Identify which cell holds the provided text, then report its (X, Y) central coordinate. 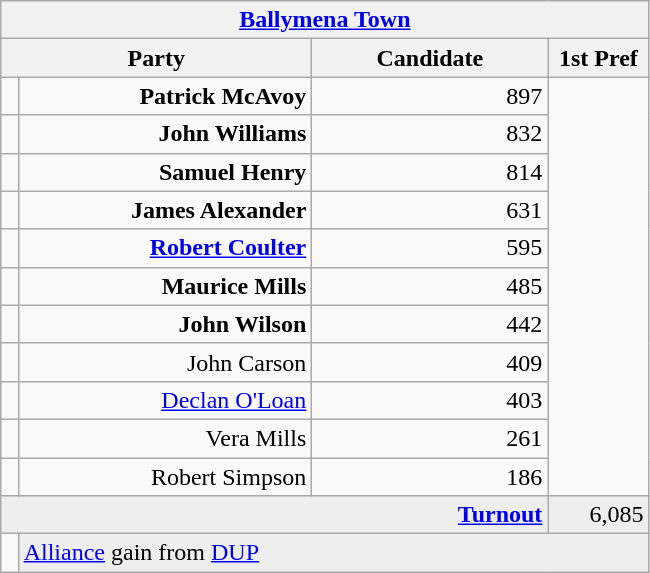
Declan O'Loan (165, 400)
John Williams (165, 134)
Turnout (274, 515)
409 (430, 362)
Vera Mills (165, 438)
Patrick McAvoy (165, 96)
Robert Simpson (165, 477)
James Alexander (165, 210)
John Carson (165, 362)
Alliance gain from DUP (334, 553)
Candidate (430, 58)
261 (430, 438)
442 (430, 324)
Samuel Henry (165, 172)
Maurice Mills (165, 286)
6,085 (598, 515)
595 (430, 248)
Robert Coulter (165, 248)
Party (156, 58)
403 (430, 400)
814 (430, 172)
897 (430, 96)
832 (430, 134)
186 (430, 477)
John Wilson (165, 324)
1st Pref (598, 58)
485 (430, 286)
Ballymena Town (325, 20)
631 (430, 210)
